Scan for the cell matching the given text and deliver its (X, Y) coordinate at center. 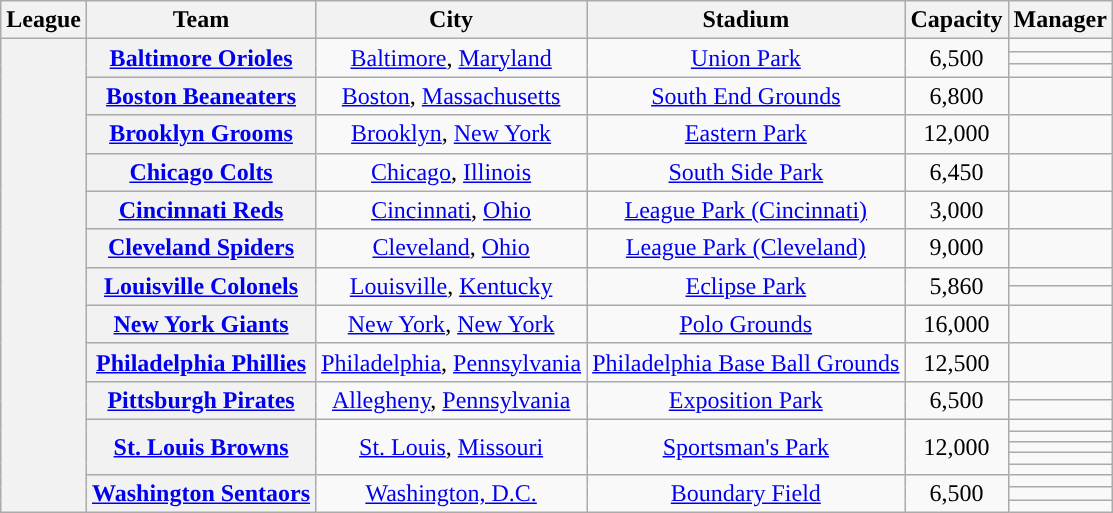
Chicago Colts (200, 172)
Louisville, Kentucky (452, 286)
Cincinnati Reds (200, 210)
League Park (Cleveland) (746, 248)
Capacity (956, 20)
Washington Sentaors (200, 494)
Stadium (746, 20)
Allegheny, Pennsylvania (452, 400)
Boundary Field (746, 494)
6,450 (956, 172)
New York Giants (200, 324)
5,860 (956, 286)
Chicago, Illinois (452, 172)
Philadelphia, Pennsylvania (452, 362)
12,500 (956, 362)
Eastern Park (746, 134)
3,000 (956, 210)
9,000 (956, 248)
Eclipse Park (746, 286)
League (44, 20)
Brooklyn, New York (452, 134)
Boston, Massachusetts (452, 96)
Team (200, 20)
Boston Beaneaters (200, 96)
Brooklyn Grooms (200, 134)
Cleveland, Ohio (452, 248)
Baltimore, Maryland (452, 58)
Polo Grounds (746, 324)
South End Grounds (746, 96)
6,800 (956, 96)
16,000 (956, 324)
City (452, 20)
Cincinnati, Ohio (452, 210)
Philadelphia Phillies (200, 362)
South Side Park (746, 172)
St. Louis, Missouri (452, 446)
Sportsman's Park (746, 446)
Manager (1060, 20)
Exposition Park (746, 400)
St. Louis Browns (200, 446)
Philadelphia Base Ball Grounds (746, 362)
Washington, D.C. (452, 494)
New York, New York (452, 324)
League Park (Cincinnati) (746, 210)
Baltimore Orioles (200, 58)
Cleveland Spiders (200, 248)
Pittsburgh Pirates (200, 400)
Louisville Colonels (200, 286)
Union Park (746, 58)
